From the cell containing the given text, extract its center point as [x, y] coordinate. 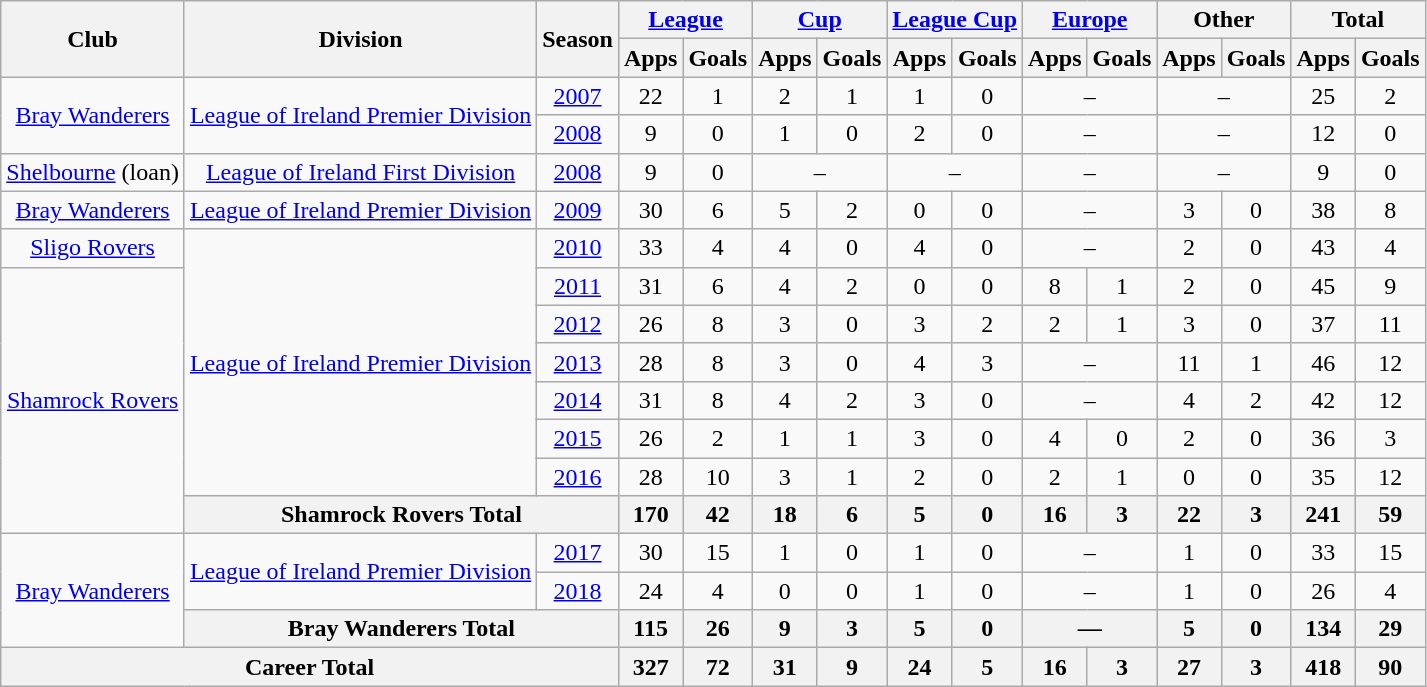
59 [1390, 515]
Shelbourne (loan) [93, 172]
35 [1323, 477]
2011 [578, 286]
25 [1323, 96]
37 [1323, 324]
Bray Wanderers Total [401, 629]
72 [718, 667]
2014 [578, 400]
2009 [578, 210]
418 [1323, 667]
League [685, 20]
Total [1358, 20]
115 [650, 629]
2013 [578, 362]
2007 [578, 96]
Division [360, 39]
Career Total [310, 667]
36 [1323, 438]
Other [1224, 20]
Europe [1090, 20]
2015 [578, 438]
Season [578, 39]
90 [1390, 667]
134 [1323, 629]
2017 [578, 553]
2016 [578, 477]
45 [1323, 286]
46 [1323, 362]
327 [650, 667]
Shamrock Rovers [93, 400]
Cup [820, 20]
2010 [578, 248]
27 [1189, 667]
10 [718, 477]
League of Ireland First Division [360, 172]
18 [785, 515]
241 [1323, 515]
43 [1323, 248]
Club [93, 39]
2018 [578, 591]
Shamrock Rovers Total [401, 515]
38 [1323, 210]
170 [650, 515]
Sligo Rovers [93, 248]
League Cup [955, 20]
2012 [578, 324]
— [1090, 629]
29 [1390, 629]
